Output the (X, Y) coordinate of the center of the cell containing the given text.  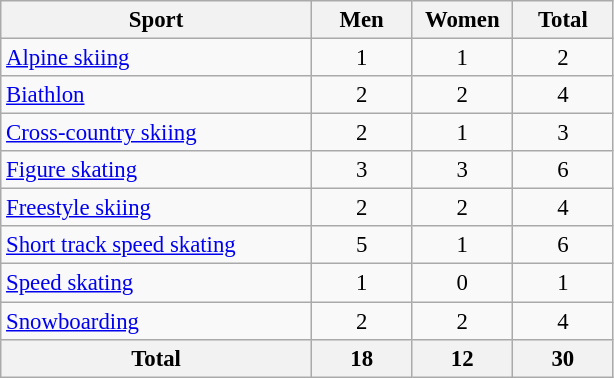
Alpine skiing (156, 58)
0 (462, 283)
Women (462, 20)
18 (362, 358)
Men (362, 20)
Freestyle skiing (156, 208)
Figure skating (156, 170)
Sport (156, 20)
12 (462, 358)
Cross-country skiing (156, 133)
5 (362, 245)
Snowboarding (156, 321)
Biathlon (156, 95)
30 (564, 358)
Short track speed skating (156, 245)
Speed skating (156, 283)
